Capture the cell that displays the provided text and extract its [x, y] central coordinate. 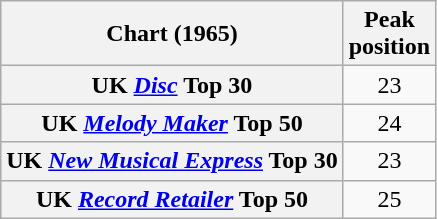
Chart (1965) [172, 34]
UK New Musical Express Top 30 [172, 161]
25 [389, 199]
UK Melody Maker Top 50 [172, 123]
UK Disc Top 30 [172, 85]
UK Record Retailer Top 50 [172, 199]
24 [389, 123]
Peakposition [389, 34]
